Pinpoint the cell where the given text exists, returning its (X, Y) midpoint coordinate. 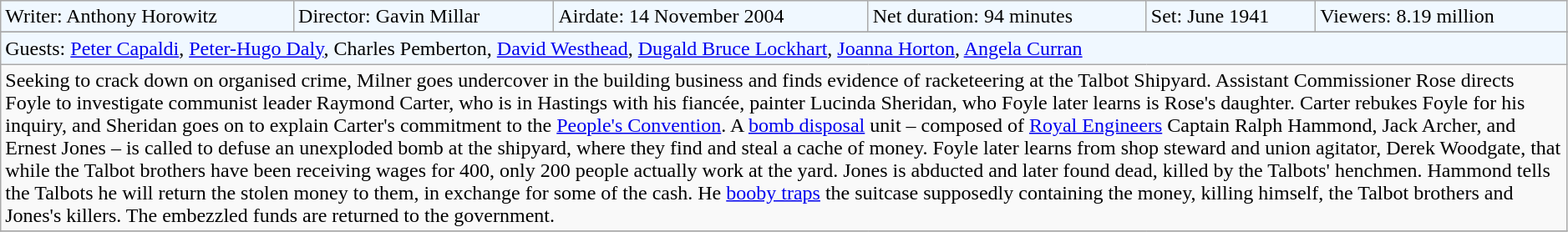
Director: Gavin Millar (424, 17)
Set: June 1941 (1231, 17)
Writer: Anthony Horowitz (147, 17)
Net duration: 94 minutes (1007, 17)
Guests: Peter Capaldi, Peter-Hugo Daly, Charles Pemberton, David Westhead, Dugald Bruce Lockhart, Joanna Horton, Angela Curran (784, 48)
Viewers: 8.19 million (1442, 17)
Airdate: 14 November 2004 (711, 17)
